Return (x, y) of the center of cell containing provided text 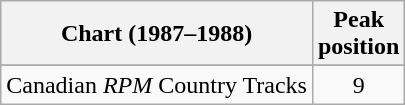
Chart (1987–1988) (157, 34)
9 (358, 85)
Canadian RPM Country Tracks (157, 85)
Peakposition (358, 34)
